From the cell containing the given text, extract its center point as (X, Y) coordinate. 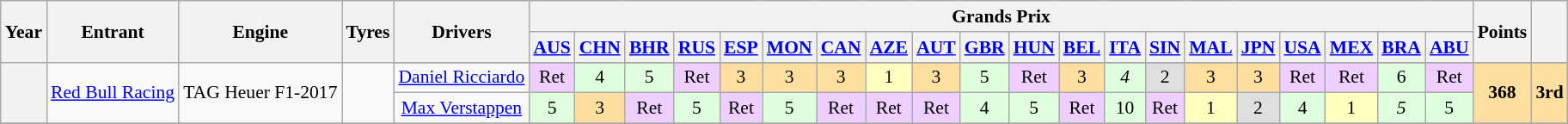
Grands Prix (1001, 16)
ABU (1449, 47)
Year (24, 31)
Max Verstappen (461, 108)
AZE (889, 47)
ITA (1124, 47)
10 (1124, 108)
MON (789, 47)
368 (1503, 93)
3rd (1549, 93)
JPN (1259, 47)
TAG Heuer F1-2017 (260, 93)
Engine (260, 31)
MAL (1210, 47)
6 (1401, 77)
BRA (1401, 47)
SIN (1165, 47)
ESP (741, 47)
Entrant (113, 31)
USA (1302, 47)
BEL (1081, 47)
CHN (600, 47)
Points (1503, 31)
CAN (841, 47)
AUT (936, 47)
Tyres (368, 31)
AUS (552, 47)
HUN (1034, 47)
MEX (1351, 47)
Daniel Ricciardo (461, 77)
Drivers (461, 31)
GBR (985, 47)
RUS (696, 47)
Red Bull Racing (113, 93)
BHR (650, 47)
